Identify which cell holds the provided text, then report its (X, Y) central coordinate. 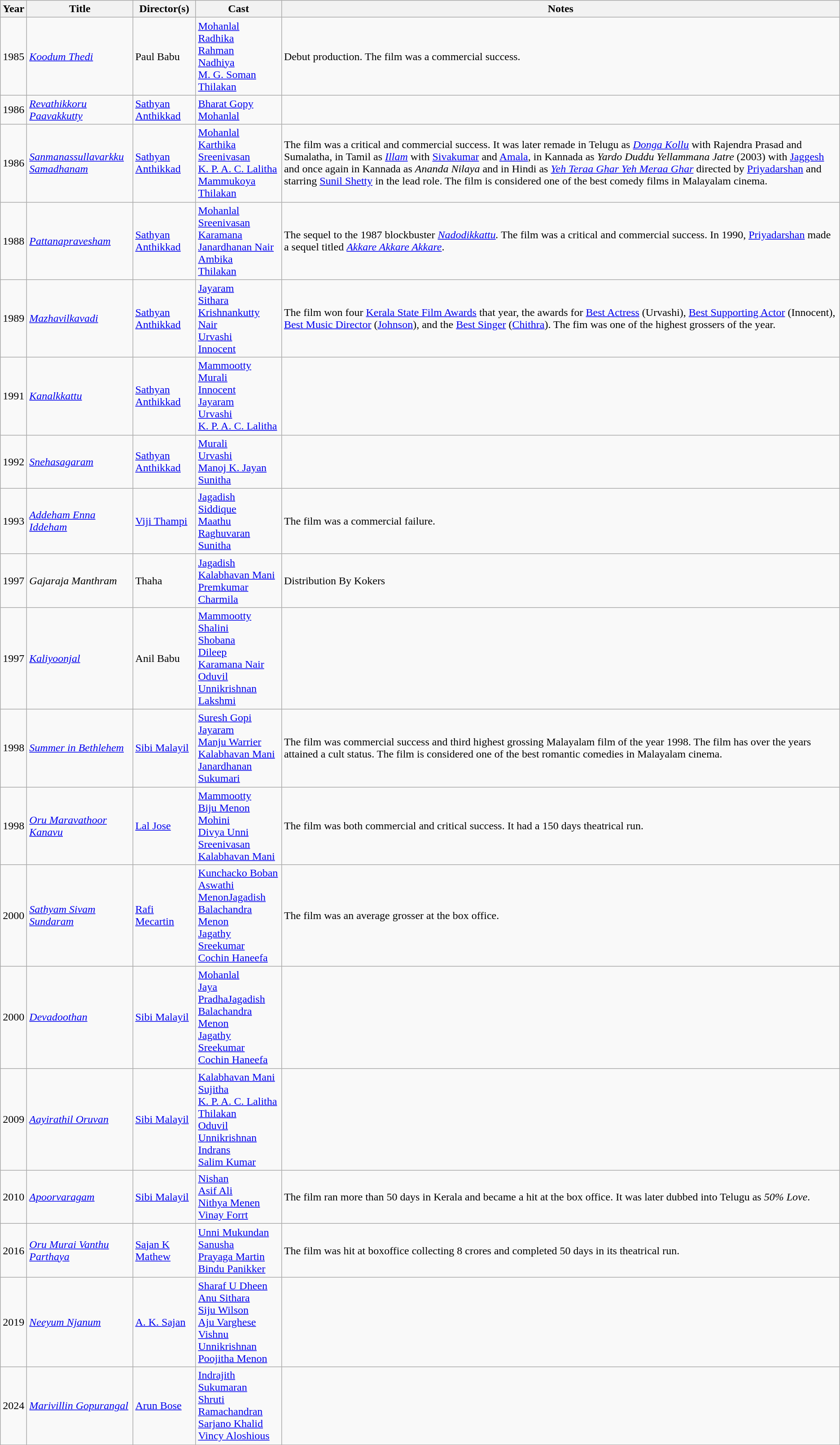
Indrajith SukumaranShruti RamachandranSarjano KhalidVincy Aloshious (239, 1406)
Kalabhavan ManiSujithaK. P. A. C. LalithaThilakanOduvil UnnikrishnanIndransSalim Kumar (239, 1119)
Neeyum Njanum (80, 1322)
2016 (13, 1250)
Summer in Bethlehem (80, 748)
MohanlalKarthikaSreenivasanK. P. A. C. LalithaMammukoyaThilakan (239, 163)
MammoottyBiju MenonMohiniDivya UnniSreenivasanKalabhavan Mani (239, 826)
MohanlalRadhikaRahmanNadhiyaM. G. SomanThilakan (239, 57)
Marivillin Gopurangal (80, 1406)
Gajaraja Manthram (80, 581)
Debut production. The film was a commercial success. (560, 57)
Viji Thampi (164, 521)
1989 (13, 319)
Arun Bose (164, 1406)
MohanlalJaya PradhaJagadishBalachandra MenonJagathy SreekumarCochin Haneefa (239, 1018)
Snehasagaram (80, 461)
Suresh GopiJayaramManju WarrierKalabhavan ManiJanardhananSukumari (239, 748)
Sathyam Sivam Sundaram (80, 915)
Oru Maravathoor Kanavu (80, 826)
Anil Babu (164, 658)
Devadoothan (80, 1018)
Oru Murai Vanthu Parthaya (80, 1250)
Distribution By Kokers (560, 581)
Revathikkoru Paavakkutty (80, 109)
The film ran more than 50 days in Kerala and became a hit at the box office. It was later dubbed into Telugu as 50% Love. (560, 1197)
1991 (13, 396)
2019 (13, 1322)
Thaha (164, 581)
MammoottyMuraliInnocentJayaramUrvashiK. P. A. C. Lalitha (239, 396)
JayaramSitharaKrishnankutty NairUrvashiInnocent (239, 319)
1992 (13, 461)
Koodum Thedi (80, 57)
Sajan K Mathew (164, 1250)
Year (13, 9)
The film was an average grosser at the box office. (560, 915)
Director(s) (164, 9)
Sanmanassullavarkku Samadhanam (80, 163)
2009 (13, 1119)
Kanalkkattu (80, 396)
Title (80, 9)
Cast (239, 9)
The film was a commercial failure. (560, 521)
NishanAsif AliNithya MenenVinay Forrt (239, 1197)
2024 (13, 1406)
1988 (13, 241)
Paul Babu (164, 57)
JagadishSiddiqueMaathuRaghuvaranSunitha (239, 521)
Rafi Mecartin (164, 915)
Bharat GopyMohanlal (239, 109)
Lal Jose (164, 826)
The film was both commercial and critical success. It had a 150 days theatrical run. (560, 826)
The film was hit at boxoffice collecting 8 crores and completed 50 days in its theatrical run. (560, 1250)
Unni MukundanSanushaPrayaga MartinBindu Panikker (239, 1250)
JagadishKalabhavan ManiPremkumarCharmila (239, 581)
Addeham Enna Iddeham (80, 521)
MuraliUrvashiManoj K. JayanSunitha (239, 461)
1993 (13, 521)
Apoorvaragam (80, 1197)
A. K. Sajan (164, 1322)
MohanlalSreenivasanKaramana Janardhanan NairAmbikaThilakan (239, 241)
Aayirathil Oruvan (80, 1119)
Notes (560, 9)
Kaliyoonjal (80, 658)
MammoottyShaliniShobanaDileepKaramana NairOduvil UnnikrishnanLakshmi (239, 658)
1985 (13, 57)
Sharaf U DheenAnu SitharaSiju WilsonAju VargheseVishnu UnnikrishnanPoojitha Menon (239, 1322)
Mazhavilkavadi (80, 319)
2010 (13, 1197)
Kunchacko BobanAswathi MenonJagadishBalachandra MenonJagathy SreekumarCochin Haneefa (239, 915)
Pattanapravesham (80, 241)
